Output the [x, y] coordinate of the center of the cell containing the given text.  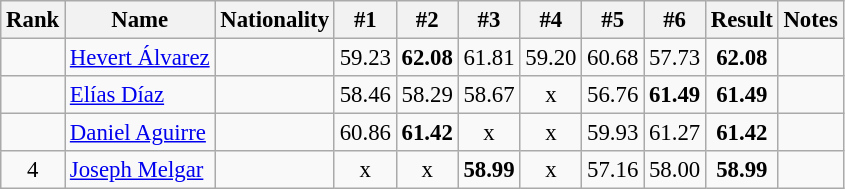
Result [742, 20]
#4 [551, 20]
4 [33, 170]
Name [140, 20]
59.23 [365, 58]
#6 [675, 20]
56.76 [613, 95]
58.46 [365, 95]
#1 [365, 20]
Hevert Álvarez [140, 58]
Elías Díaz [140, 95]
57.16 [613, 170]
Notes [810, 20]
Rank [33, 20]
61.81 [489, 58]
Joseph Melgar [140, 170]
59.20 [551, 58]
58.67 [489, 95]
Nationality [274, 20]
58.00 [675, 170]
Daniel Aguirre [140, 133]
60.86 [365, 133]
#2 [427, 20]
61.27 [675, 133]
#5 [613, 20]
60.68 [613, 58]
57.73 [675, 58]
#3 [489, 20]
58.29 [427, 95]
59.93 [613, 133]
